Detect which cell encompasses the target text, then output its (X, Y) center coordinate. 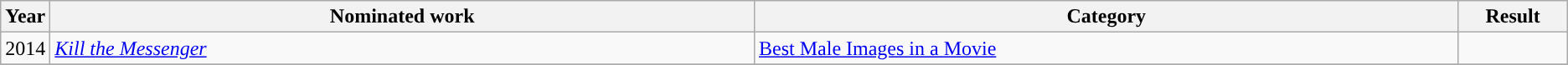
Best Male Images in a Movie (1106, 48)
Result (1513, 17)
2014 (25, 48)
Nominated work (402, 17)
Category (1106, 17)
Kill the Messenger (402, 48)
Year (25, 17)
